Provide the (X, Y) coordinate of the cell's center where the given text is located.  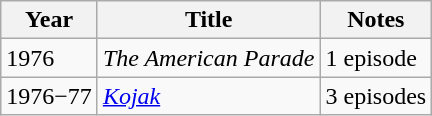
Notes (376, 20)
Title (208, 20)
1 episode (376, 58)
1976 (50, 58)
Year (50, 20)
3 episodes (376, 96)
Kojak (208, 96)
1976−77 (50, 96)
The American Parade (208, 58)
